From the cell containing the given text, extract its center point as [X, Y] coordinate. 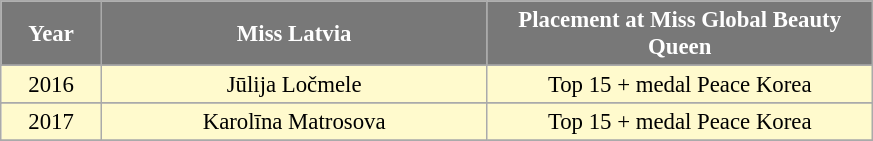
2016 [52, 85]
Placement at Miss Global Beauty Queen [680, 34]
2017 [52, 122]
Jūlija Ločmele [294, 85]
Miss Latvia [294, 34]
Karolīna Matrosova [294, 122]
Year [52, 34]
